Scan for the cell matching the given text and deliver its (x, y) coordinate at center. 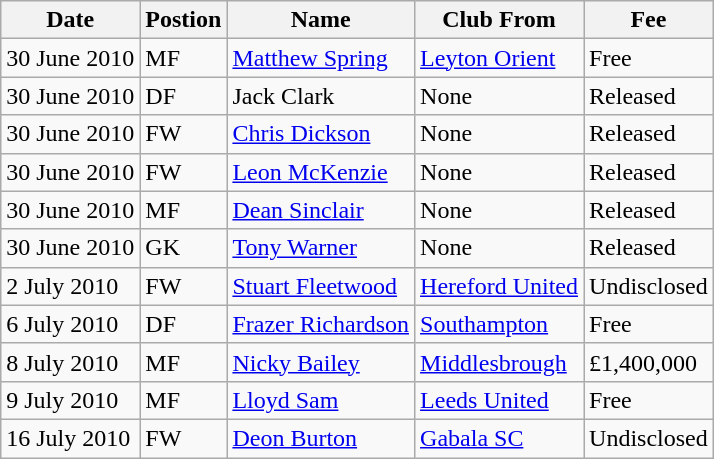
Hereford United (500, 286)
Name (321, 20)
Date (70, 20)
Fee (649, 20)
2 July 2010 (70, 286)
Dean Sinclair (321, 210)
6 July 2010 (70, 324)
£1,400,000 (649, 362)
Southampton (500, 324)
Gabala SC (500, 438)
GK (184, 248)
Club From (500, 20)
8 July 2010 (70, 362)
9 July 2010 (70, 400)
Chris Dickson (321, 134)
Jack Clark (321, 96)
Stuart Fleetwood (321, 286)
Frazer Richardson (321, 324)
Deon Burton (321, 438)
Matthew Spring (321, 58)
16 July 2010 (70, 438)
Nicky Bailey (321, 362)
Leyton Orient (500, 58)
Postion (184, 20)
Leeds United (500, 400)
Lloyd Sam (321, 400)
Tony Warner (321, 248)
Leon McKenzie (321, 172)
Middlesbrough (500, 362)
